Detect which cell encompasses the target text, then output its (X, Y) center coordinate. 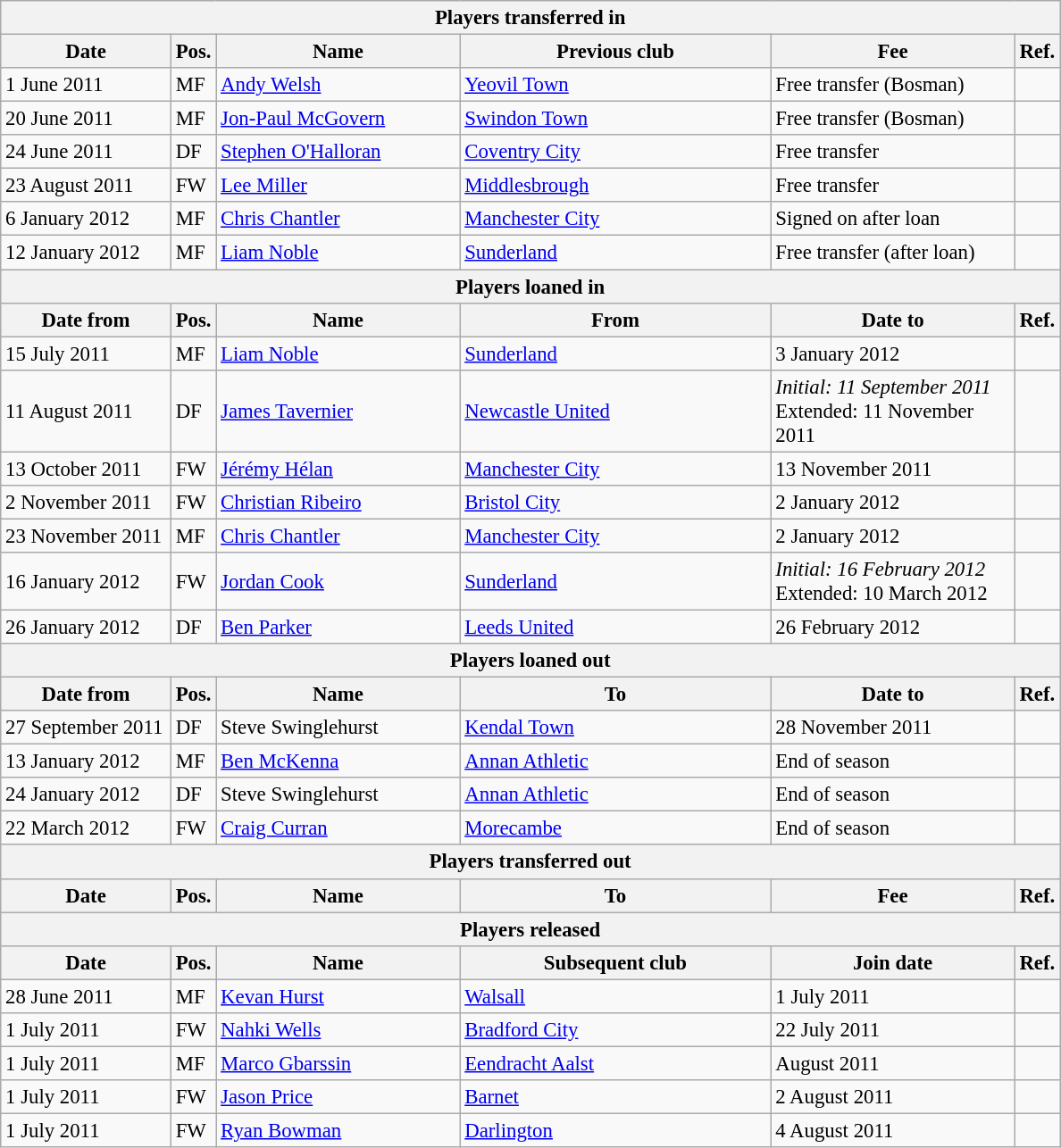
Jason Price (338, 1097)
Walsall (615, 996)
Free transfer (after loan) (893, 253)
Bristol City (615, 503)
2 August 2011 (893, 1097)
Christian Ribeiro (338, 503)
Jon-Paul McGovern (338, 119)
Eendracht Aalst (615, 1063)
Morecambe (615, 828)
Initial: 11 September 2011Extended: 11 November 2011 (893, 411)
22 July 2011 (893, 1030)
Kevan Hurst (338, 996)
Players transferred in (530, 18)
13 October 2011 (86, 469)
16 January 2012 (86, 582)
Jordan Cook (338, 582)
24 January 2012 (86, 794)
Newcastle United (615, 411)
Ben McKenna (338, 761)
Darlington (615, 1130)
Previous club (615, 52)
13 November 2011 (893, 469)
11 August 2011 (86, 411)
28 November 2011 (893, 728)
Bradford City (615, 1030)
1 June 2011 (86, 85)
2 November 2011 (86, 503)
Ryan Bowman (338, 1130)
28 June 2011 (86, 996)
Jérémy Hélan (338, 469)
Coventry City (615, 152)
Subsequent club (615, 962)
From (615, 320)
August 2011 (893, 1063)
Middlesbrough (615, 186)
6 January 2012 (86, 219)
15 July 2011 (86, 354)
Craig Curran (338, 828)
23 November 2011 (86, 536)
27 September 2011 (86, 728)
Stephen O'Halloran (338, 152)
Andy Welsh (338, 85)
12 January 2012 (86, 253)
26 February 2012 (893, 627)
Ben Parker (338, 627)
24 June 2011 (86, 152)
22 March 2012 (86, 828)
James Tavernier (338, 411)
26 January 2012 (86, 627)
Lee Miller (338, 186)
Yeovil Town (615, 85)
Signed on after loan (893, 219)
Kendal Town (615, 728)
Barnet (615, 1097)
Players transferred out (530, 862)
Marco Gbarssin (338, 1063)
Players released (530, 929)
23 August 2011 (86, 186)
3 January 2012 (893, 354)
Leeds United (615, 627)
4 August 2011 (893, 1130)
Join date (893, 962)
Players loaned out (530, 661)
Nahki Wells (338, 1030)
20 June 2011 (86, 119)
Players loaned in (530, 287)
13 January 2012 (86, 761)
Initial: 16 February 2012Extended: 10 March 2012 (893, 582)
Swindon Town (615, 119)
